Output the [x, y] coordinate of the center of the cell containing the given text.  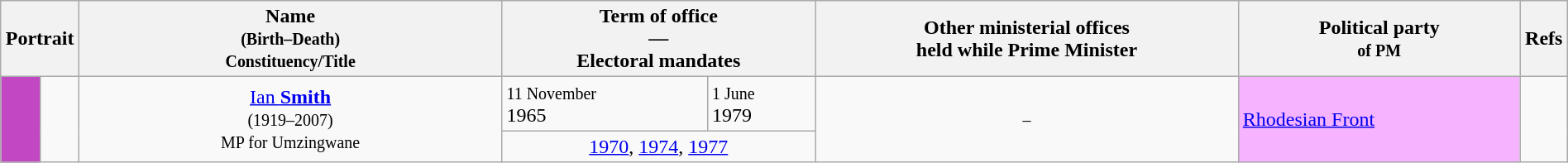
Portrait [40, 39]
– [1027, 119]
1 June1979 [761, 104]
11 November1965 [605, 104]
Political partyof PM [1379, 39]
Other ministerial officesheld while Prime Minister [1027, 39]
Refs [1543, 39]
Ian Smith(1919–2007)MP for Umzingwane [290, 119]
Term of office—Electoral mandates [658, 39]
Rhodesian Front [1379, 119]
Name(Birth–Death)Constituency/Title [290, 39]
1970, 1974, 1977 [658, 146]
